Output the [X, Y] coordinate of the center of the cell containing the given text.  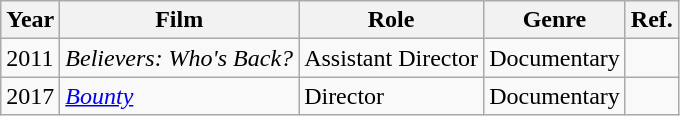
Believers: Who's Back? [180, 58]
2017 [30, 96]
Film [180, 20]
Ref. [652, 20]
Genre [555, 20]
Role [392, 20]
2011 [30, 58]
Bounty [180, 96]
Director [392, 96]
Year [30, 20]
Assistant Director [392, 58]
